Scan for the cell matching the given text and deliver its (X, Y) coordinate at center. 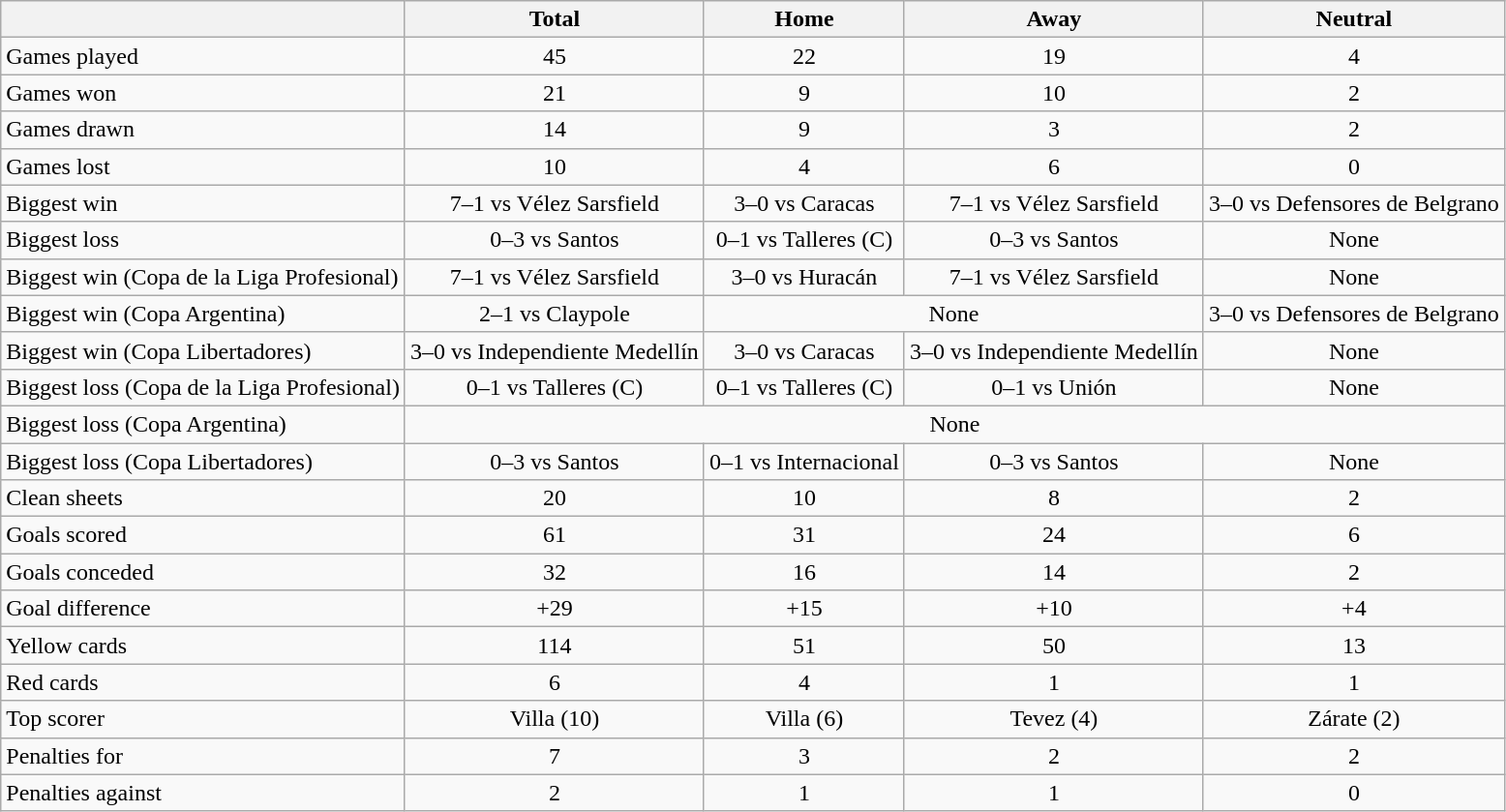
Penalties against (203, 793)
20 (554, 498)
+10 (1053, 609)
31 (803, 535)
24 (1053, 535)
0–1 vs Unión (1053, 387)
32 (554, 572)
Top scorer (203, 719)
Biggest loss (Copa Argentina) (203, 424)
13 (1353, 646)
Red cards (203, 682)
Yellow cards (203, 646)
16 (803, 572)
45 (554, 56)
Biggest win (Copa Libertadores) (203, 350)
Clean sheets (203, 498)
Neutral (1353, 19)
Villa (10) (554, 719)
Villa (6) (803, 719)
Goal difference (203, 609)
19 (1053, 56)
Tevez (4) (1053, 719)
7 (554, 756)
2–1 vs Claypole (554, 314)
Home (803, 19)
61 (554, 535)
Biggest loss (Copa de la Liga Profesional) (203, 387)
Games drawn (203, 130)
Games played (203, 56)
Zárate (2) (1353, 719)
Total (554, 19)
Goals conceded (203, 572)
Biggest win (203, 203)
+29 (554, 609)
50 (1053, 646)
Penalties for (203, 756)
Biggest win (Copa de la Liga Profesional) (203, 277)
+15 (803, 609)
Away (1053, 19)
Games won (203, 93)
Biggest loss (Copa Libertadores) (203, 462)
0–1 vs Internacional (803, 462)
51 (803, 646)
21 (554, 93)
8 (1053, 498)
114 (554, 646)
Games lost (203, 166)
Biggest win (Copa Argentina) (203, 314)
Goals scored (203, 535)
Biggest loss (203, 240)
22 (803, 56)
3–0 vs Huracán (803, 277)
+4 (1353, 609)
